Capture the cell that displays the provided text and extract its (X, Y) central coordinate. 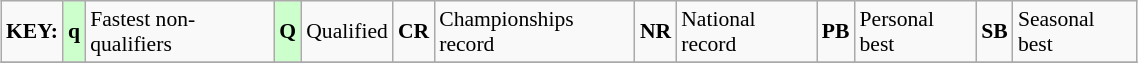
NR (656, 32)
Personal best (916, 32)
Qualified (347, 32)
q (74, 32)
SB (994, 32)
Championships record (534, 32)
National record (746, 32)
Fastest non-qualifiers (180, 32)
CR (414, 32)
PB (836, 32)
Q (288, 32)
Seasonal best (1075, 32)
KEY: (32, 32)
